Detect which cell encompasses the target text, then output its [x, y] center coordinate. 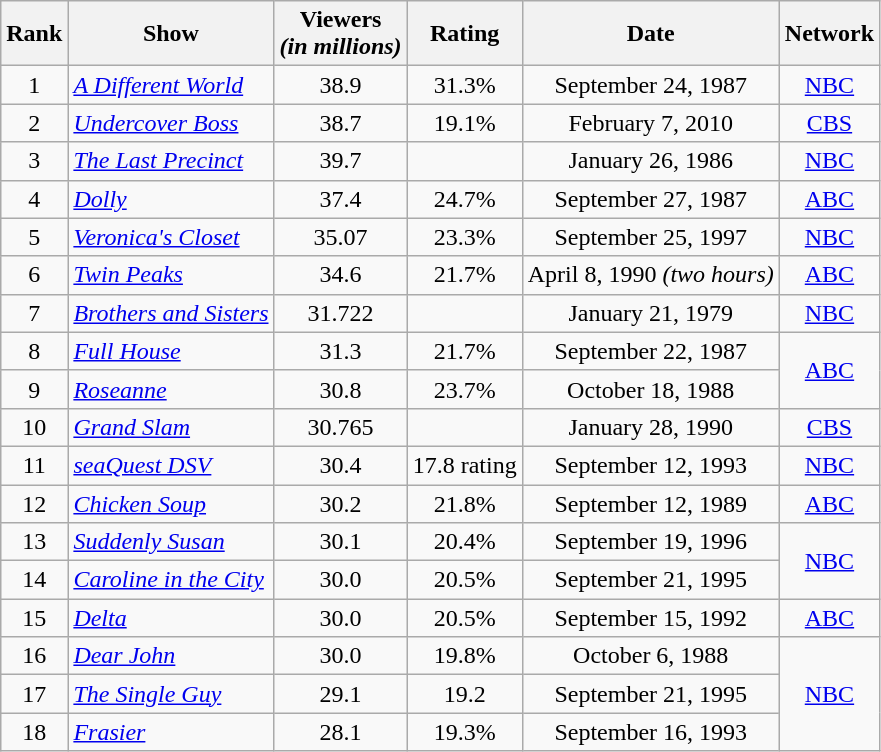
A Different World [171, 85]
16 [34, 656]
January 21, 1979 [650, 313]
Veronica's Closet [171, 237]
11 [34, 465]
September 24, 1987 [650, 85]
5 [34, 237]
October 18, 1988 [650, 389]
January 28, 1990 [650, 427]
28.1 [340, 732]
October 6, 1988 [650, 656]
38.7 [340, 123]
18 [34, 732]
Chicken Soup [171, 503]
35.07 [340, 237]
Frasier [171, 732]
September 15, 1992 [650, 618]
The Single Guy [171, 694]
Dear John [171, 656]
Brothers and Sisters [171, 313]
Roseanne [171, 389]
seaQuest DSV [171, 465]
30.1 [340, 542]
31.3 [340, 351]
Rank [34, 34]
14 [34, 580]
37.4 [340, 199]
Delta [171, 618]
7 [34, 313]
Full House [171, 351]
31.3% [464, 85]
Twin Peaks [171, 275]
39.7 [340, 161]
September 22, 1987 [650, 351]
Show [171, 34]
2 [34, 123]
15 [34, 618]
19.3% [464, 732]
Viewers(in millions) [340, 34]
29.1 [340, 694]
Dolly [171, 199]
September 19, 1996 [650, 542]
30.2 [340, 503]
34.6 [340, 275]
17 [34, 694]
September 25, 1997 [650, 237]
19.1% [464, 123]
13 [34, 542]
Grand Slam [171, 427]
Network [829, 34]
9 [34, 389]
3 [34, 161]
Suddenly Susan [171, 542]
Date [650, 34]
21.8% [464, 503]
4 [34, 199]
6 [34, 275]
September 27, 1987 [650, 199]
January 26, 1986 [650, 161]
12 [34, 503]
23.7% [464, 389]
1 [34, 85]
30.765 [340, 427]
30.8 [340, 389]
April 8, 1990 (two hours) [650, 275]
Undercover Boss [171, 123]
Rating [464, 34]
31.722 [340, 313]
38.9 [340, 85]
10 [34, 427]
19.2 [464, 694]
24.7% [464, 199]
19.8% [464, 656]
23.3% [464, 237]
8 [34, 351]
September 12, 1993 [650, 465]
Caroline in the City [171, 580]
February 7, 2010 [650, 123]
30.4 [340, 465]
September 12, 1989 [650, 503]
17.8 rating [464, 465]
September 16, 1993 [650, 732]
20.4% [464, 542]
The Last Precinct [171, 161]
